Capture the cell that displays the provided text and extract its [X, Y] central coordinate. 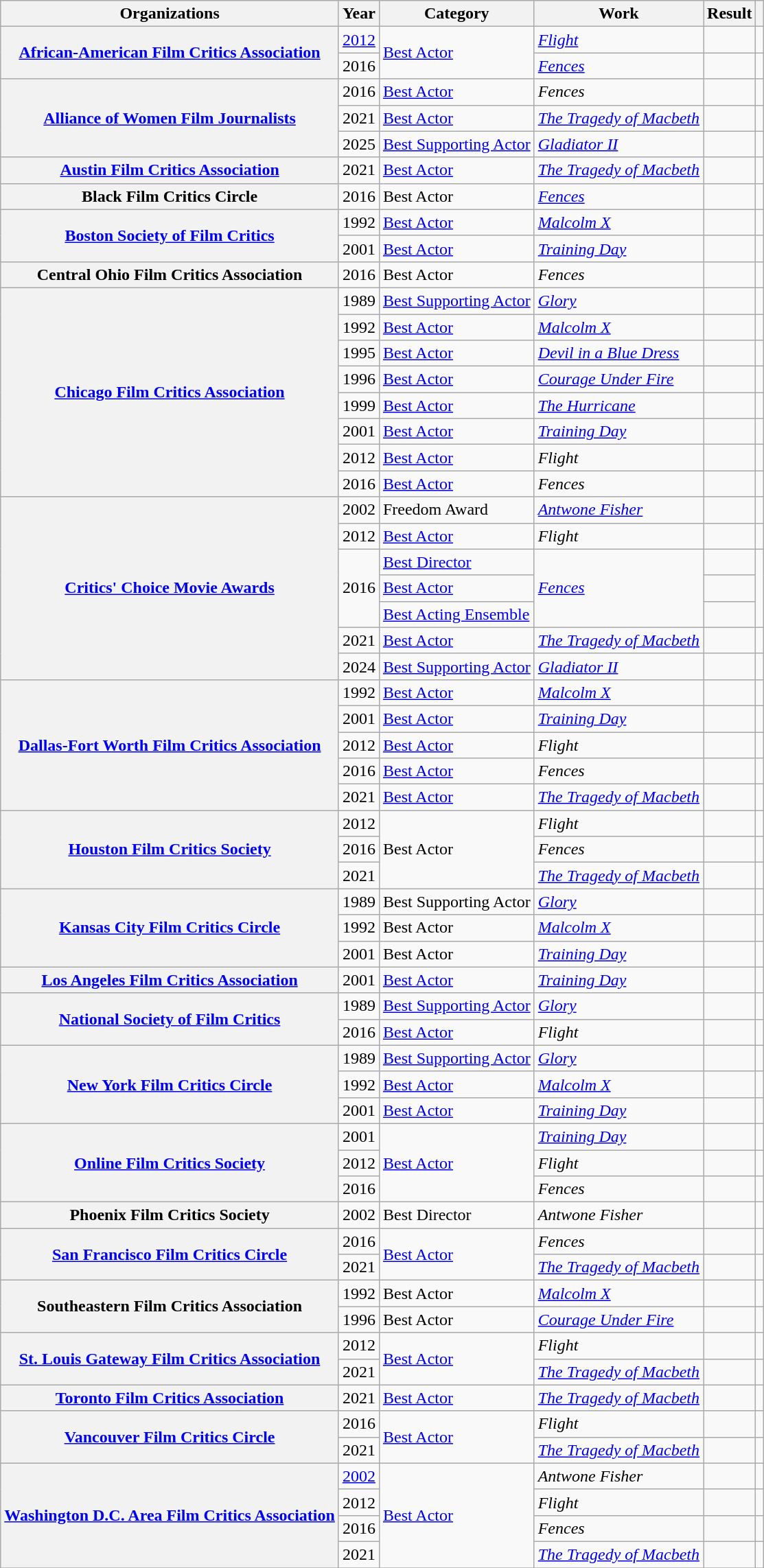
Online Film Critics Society [170, 1162]
Year [358, 14]
Category [456, 14]
New York Film Critics Circle [170, 1084]
Work [618, 14]
Devil in a Blue Dress [618, 353]
Southeastern Film Critics Association [170, 1307]
Central Ohio Film Critics Association [170, 274]
Result [730, 14]
Toronto Film Critics Association [170, 1398]
Washington D.C. Area Film Critics Association [170, 1515]
Freedom Award [456, 510]
San Francisco Film Critics Circle [170, 1254]
Vancouver Film Critics Circle [170, 1437]
Alliance of Women Film Journalists [170, 118]
African-American Film Critics Association [170, 53]
Black Film Critics Circle [170, 196]
Phoenix Film Critics Society [170, 1215]
1999 [358, 406]
Best Acting Ensemble [456, 614]
Los Angeles Film Critics Association [170, 980]
Critics' Choice Movie Awards [170, 588]
The Hurricane [618, 406]
1995 [358, 353]
St. Louis Gateway Film Critics Association [170, 1359]
Austin Film Critics Association [170, 170]
Organizations [170, 14]
National Society of Film Critics [170, 1019]
Houston Film Critics Society [170, 850]
2025 [358, 144]
Kansas City Film Critics Circle [170, 928]
Dallas-Fort Worth Film Critics Association [170, 745]
2024 [358, 666]
Chicago Film Critics Association [170, 392]
Boston Society of Film Critics [170, 235]
